Output the [X, Y] coordinate of the center of the cell containing the given text.  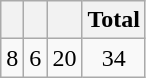
20 [64, 58]
8 [12, 58]
Total [114, 20]
6 [36, 58]
34 [114, 58]
